Identify which cell holds the provided text, then report its (X, Y) central coordinate. 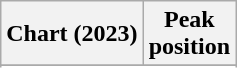
Chart (2023) (72, 34)
Peakposition (189, 34)
